Capture the cell that displays the provided text and extract its [x, y] central coordinate. 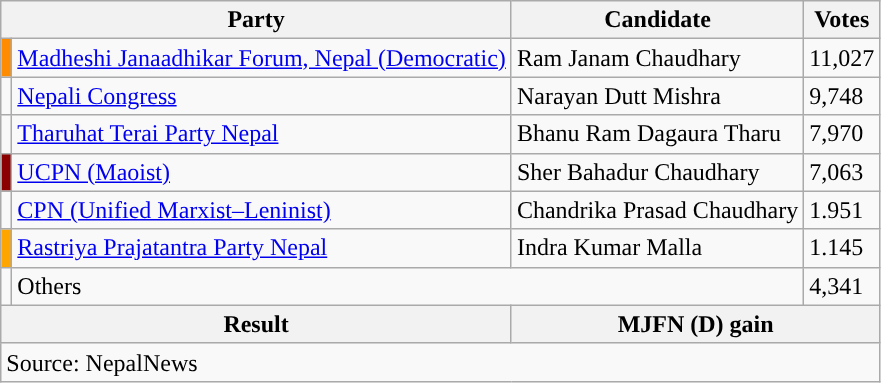
4,341 [842, 286]
Narayan Dutt Mishra [657, 96]
Rastriya Prajatantra Party Nepal [262, 248]
UCPN (Maoist) [262, 172]
Chandrika Prasad Chaudhary [657, 210]
Ram Janam Chaudhary [657, 58]
MJFN (D) gain [696, 324]
Tharuhat Terai Party Nepal [262, 134]
Source: NepalNews [440, 362]
1.951 [842, 210]
Bhanu Ram Dagaura Tharu [657, 134]
Others [408, 286]
Candidate [657, 20]
Nepali Congress [262, 96]
Votes [842, 20]
Result [256, 324]
Madheshi Janaadhikar Forum, Nepal (Democratic) [262, 58]
1.145 [842, 248]
9,748 [842, 96]
Indra Kumar Malla [657, 248]
11,027 [842, 58]
7,063 [842, 172]
Party [256, 20]
CPN (Unified Marxist–Leninist) [262, 210]
7,970 [842, 134]
Sher Bahadur Chaudhary [657, 172]
